Identify which cell holds the provided text, then report its (x, y) central coordinate. 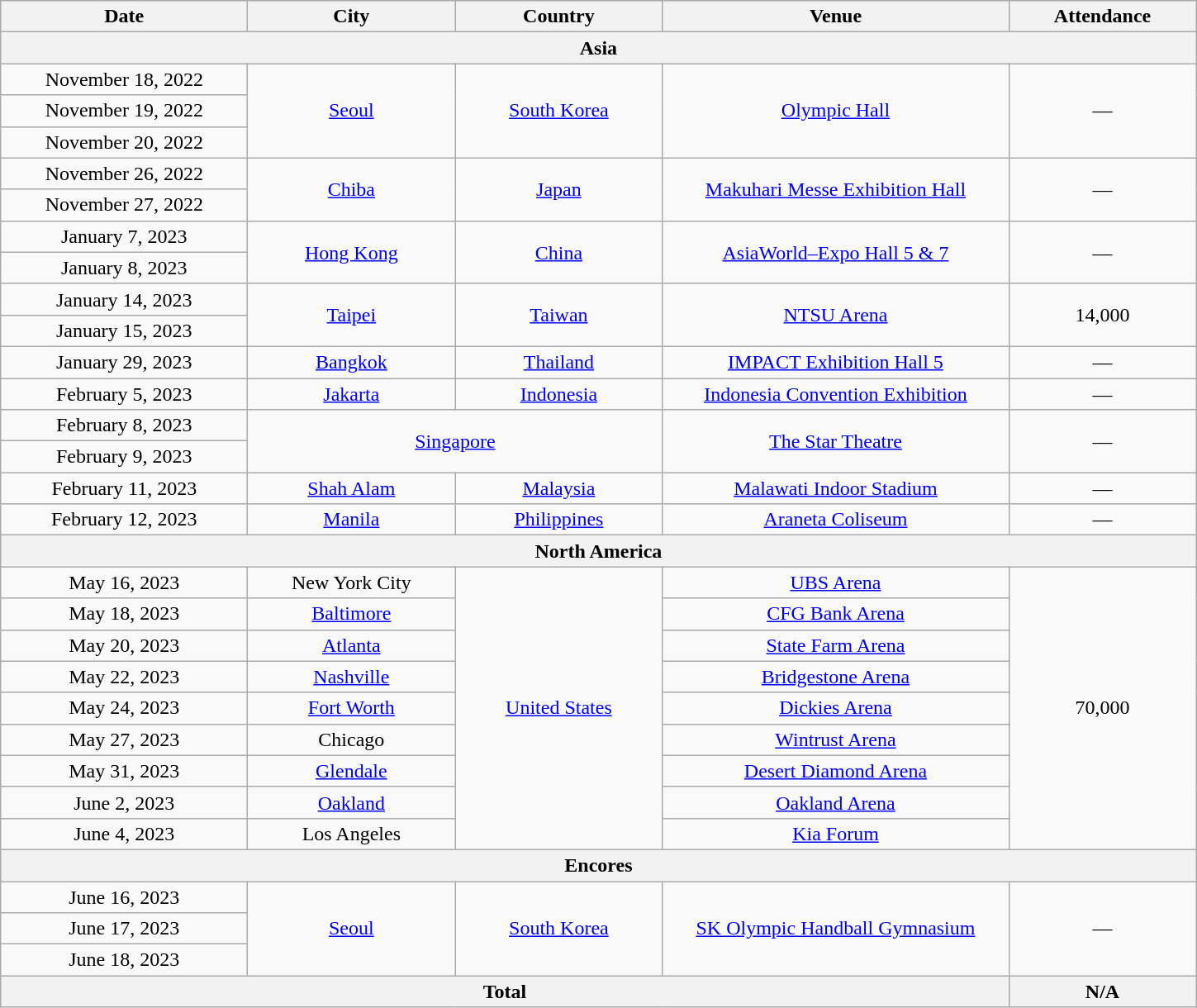
Bangkok (352, 362)
Malawati Indoor Stadium (836, 488)
China (558, 252)
Date (124, 17)
CFG Bank Arena (836, 614)
Fort Worth (352, 708)
Indonesia Convention Exhibition (836, 394)
70,000 (1102, 709)
May 20, 2023 (124, 645)
January 15, 2023 (124, 330)
January 29, 2023 (124, 362)
Encores (598, 865)
Singapore (455, 441)
Glendale (352, 771)
Baltimore (352, 614)
June 18, 2023 (124, 960)
North America (598, 551)
Nashville (352, 677)
January 14, 2023 (124, 299)
Thailand (558, 362)
Chicago (352, 739)
November 18, 2022 (124, 79)
Los Angeles (352, 834)
Jakarta (352, 394)
Indonesia (558, 394)
May 16, 2023 (124, 582)
Total (505, 991)
Asia (598, 48)
February 12, 2023 (124, 520)
N/A (1102, 991)
November 27, 2022 (124, 205)
Desert Diamond Arena (836, 771)
Olympic Hall (836, 111)
State Farm Arena (836, 645)
City (352, 17)
Wintrust Arena (836, 739)
Hong Kong (352, 252)
February 5, 2023 (124, 394)
AsiaWorld–Expo Hall 5 & 7 (836, 252)
NTSU Arena (836, 315)
Taiwan (558, 315)
Kia Forum (836, 834)
February 9, 2023 (124, 457)
June 16, 2023 (124, 896)
Malaysia (558, 488)
Venue (836, 17)
Araneta Coliseum (836, 520)
February 8, 2023 (124, 426)
January 7, 2023 (124, 236)
Country (558, 17)
Dickies Arena (836, 708)
May 22, 2023 (124, 677)
Atlanta (352, 645)
Oakland (352, 802)
June 17, 2023 (124, 929)
Philippines (558, 520)
Oakland Arena (836, 802)
United States (558, 709)
May 24, 2023 (124, 708)
May 18, 2023 (124, 614)
The Star Theatre (836, 441)
Bridgestone Arena (836, 677)
May 27, 2023 (124, 739)
May 31, 2023 (124, 771)
June 2, 2023 (124, 802)
January 8, 2023 (124, 268)
Japan (558, 189)
June 4, 2023 (124, 834)
SK Olympic Handball Gymnasium (836, 928)
14,000 (1102, 315)
IMPACT Exhibition Hall 5 (836, 362)
November 26, 2022 (124, 174)
November 19, 2022 (124, 111)
Taipei (352, 315)
Attendance (1102, 17)
Makuhari Messe Exhibition Hall (836, 189)
UBS Arena (836, 582)
Manila (352, 520)
February 11, 2023 (124, 488)
New York City (352, 582)
November 20, 2022 (124, 142)
Shah Alam (352, 488)
Chiba (352, 189)
